From the cell containing the given text, extract its center point as (x, y) coordinate. 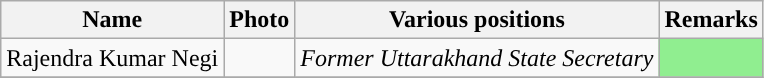
Remarks (711, 20)
Photo (260, 20)
Rajendra Kumar Negi (112, 58)
Former Uttarakhand State Secretary (477, 58)
Various positions (477, 20)
Name (112, 20)
